Provide the (x, y) coordinate of the cell's center where the given text is located.  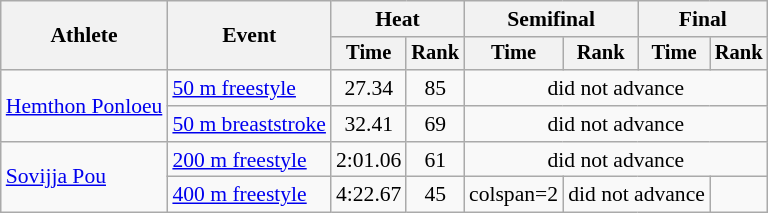
Event (249, 36)
Final (702, 19)
Athlete (84, 36)
2:01.06 (368, 160)
85 (435, 88)
Sovijja Pou (84, 178)
400 m freestyle (249, 195)
50 m freestyle (249, 88)
61 (435, 160)
Hemthon Ponloeu (84, 106)
Heat (398, 19)
69 (435, 124)
27.34 (368, 88)
32.41 (368, 124)
4:22.67 (368, 195)
colspan=2 (514, 195)
45 (435, 195)
50 m breaststroke (249, 124)
Semifinal (551, 19)
200 m freestyle (249, 160)
